From the cell containing the given text, extract its center point as (X, Y) coordinate. 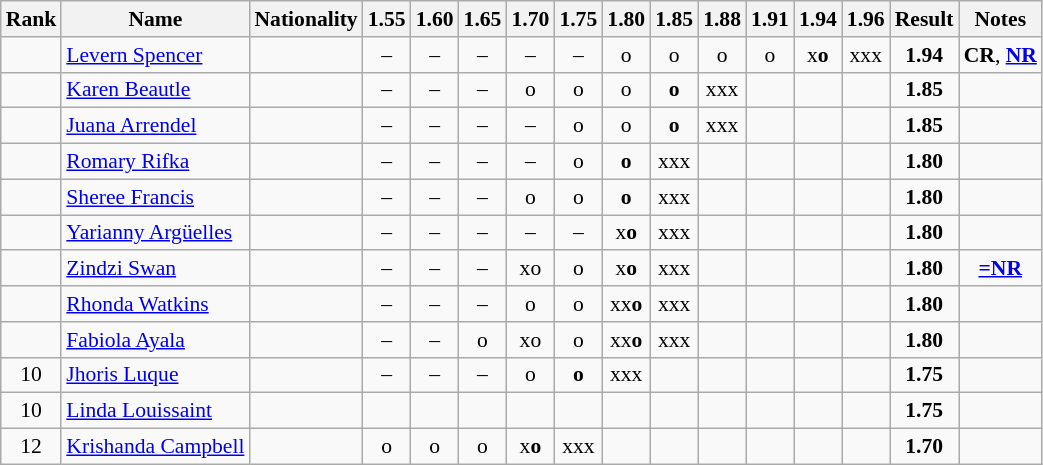
Jhoris Luque (155, 375)
Rhonda Watkins (155, 304)
Sheree Francis (155, 197)
12 (32, 447)
Result (924, 19)
Name (155, 19)
=NR (1000, 269)
Levern Spencer (155, 55)
Zindzi Swan (155, 269)
Notes (1000, 19)
CR, NR (1000, 55)
Juana Arrendel (155, 126)
Nationality (306, 19)
Romary Rifka (155, 162)
1.60 (435, 19)
1.55 (387, 19)
1.91 (770, 19)
Krishanda Campbell (155, 447)
Fabiola Ayala (155, 340)
Rank (32, 19)
Karen Beautle (155, 90)
Yarianny Argüelles (155, 233)
1.65 (483, 19)
1.88 (722, 19)
1.96 (866, 19)
Linda Louissaint (155, 411)
